Return the (X, Y) coordinate for the center point of the cell that contains the specified text.  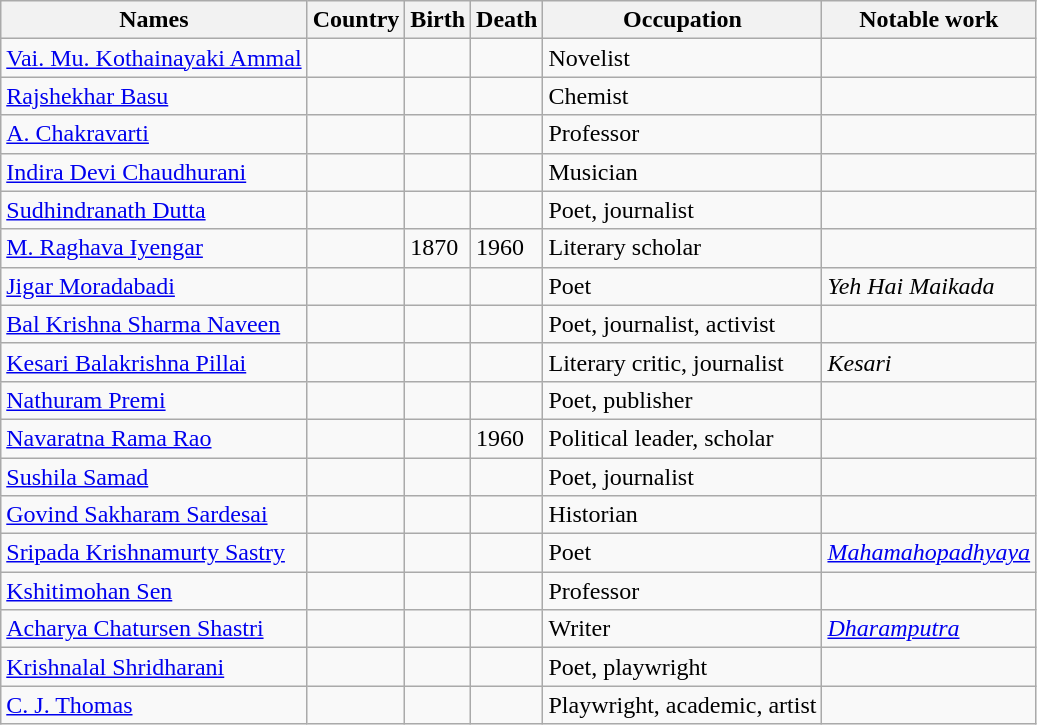
Poet, publisher (682, 400)
Dharamputra (929, 629)
Literary critic, journalist (682, 362)
Novelist (682, 58)
Jigar Moradabadi (154, 286)
Kesari (929, 362)
Historian (682, 515)
Vai. Mu. Kothainayaki Ammal (154, 58)
Indira Devi Chaudhurani (154, 172)
Rajshekhar Basu (154, 96)
Sripada Krishnamurty Sastry (154, 553)
Kesari Balakrishna Pillai (154, 362)
1870 (438, 248)
A. Chakravarti (154, 134)
M. Raghava Iyengar (154, 248)
Occupation (682, 20)
Bal Krishna Sharma Naveen (154, 324)
C. J. Thomas (154, 705)
Nathuram Premi (154, 400)
Literary scholar (682, 248)
Names (154, 20)
Navaratna Rama Rao (154, 438)
Chemist (682, 96)
Death (507, 20)
Poet, journalist, activist (682, 324)
Writer (682, 629)
Sushila Samad (154, 477)
Mahamahopadhyaya (929, 553)
Govind Sakharam Sardesai (154, 515)
Musician (682, 172)
Sudhindranath Dutta (154, 210)
Notable work (929, 20)
Acharya Chatursen Shastri (154, 629)
Poet, playwright (682, 667)
Birth (438, 20)
Country (356, 20)
Kshitimohan Sen (154, 591)
Yeh Hai Maikada (929, 286)
Playwright, academic, artist (682, 705)
Krishnalal Shridharani (154, 667)
Political leader, scholar (682, 438)
